Find where the given text appears and provide that cell's center as [x, y] coordinate. 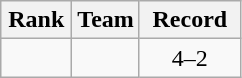
Record [190, 20]
Rank [36, 20]
Team [106, 20]
4–2 [190, 58]
